Provide the [X, Y] coordinate of the cell's center where the given text is located.  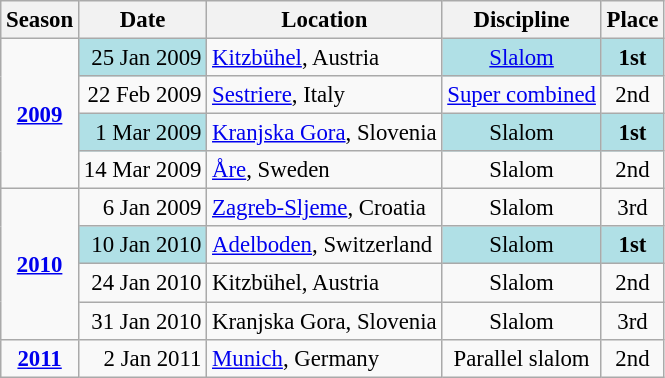
Adelboden, Switzerland [324, 245]
Munich, Germany [324, 358]
Season [40, 20]
14 Mar 2009 [142, 170]
2 Jan 2011 [142, 358]
2009 [40, 114]
24 Jan 2010 [142, 283]
31 Jan 2010 [142, 321]
Åre, Sweden [324, 170]
Location [324, 20]
Super combined [522, 95]
Parallel slalom [522, 358]
Date [142, 20]
2010 [40, 264]
Discipline [522, 20]
Sestriere, Italy [324, 95]
22 Feb 2009 [142, 95]
1 Mar 2009 [142, 133]
Zagreb-Sljeme, Croatia [324, 208]
25 Jan 2009 [142, 58]
2011 [40, 358]
10 Jan 2010 [142, 245]
Place [632, 20]
6 Jan 2009 [142, 208]
